Identify which cell holds the provided text, then report its [x, y] central coordinate. 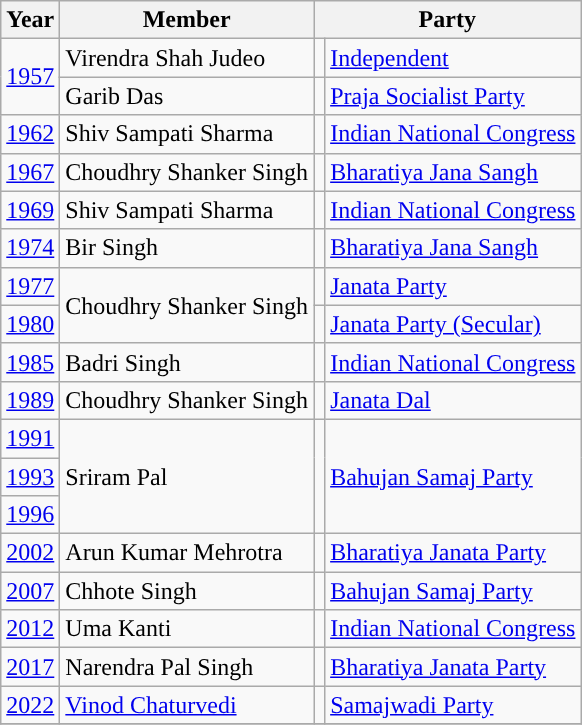
Member [187, 20]
Vinod Chaturvedi [187, 705]
Uma Kanti [187, 629]
1985 [30, 362]
2012 [30, 629]
Year [30, 20]
Arun Kumar Mehrotra [187, 553]
Praja Socialist Party [453, 96]
Janata Dal [453, 400]
1977 [30, 286]
1996 [30, 515]
1962 [30, 134]
1974 [30, 248]
2007 [30, 591]
1969 [30, 210]
1957 [30, 77]
Garib Das [187, 96]
Chhote Singh [187, 591]
1989 [30, 400]
2017 [30, 667]
2002 [30, 553]
Virendra Shah Judeo [187, 58]
Independent [453, 58]
1980 [30, 324]
Janata Party (Secular) [453, 324]
2022 [30, 705]
Bir Singh [187, 248]
1991 [30, 438]
Janata Party [453, 286]
1993 [30, 477]
Badri Singh [187, 362]
1967 [30, 172]
Party [448, 20]
Narendra Pal Singh [187, 667]
Samajwadi Party [453, 705]
Sriram Pal [187, 476]
